Return (X, Y) of the center of cell containing provided text 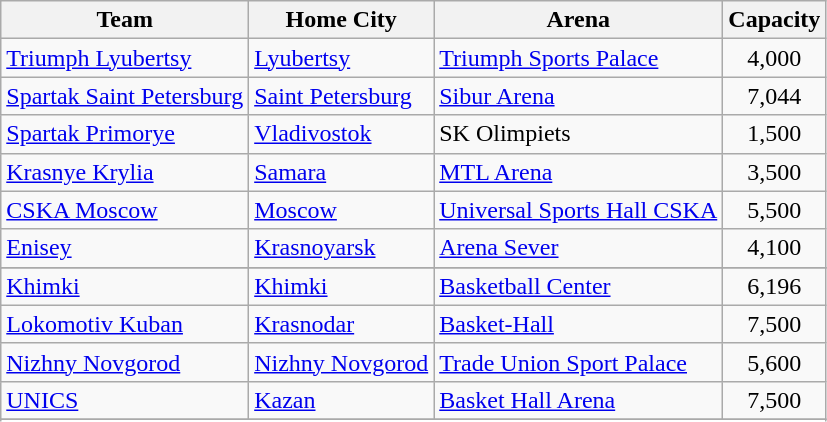
Krasnye Krylia (125, 172)
Lokomotiv Kuban (125, 324)
Saint Petersburg (342, 96)
Spartak Primorye (125, 134)
Kazan (342, 400)
Triumph Sports Palace (578, 58)
Arena Sever (578, 248)
Arena (578, 20)
Trade Union Sport Palace (578, 362)
Home City (342, 20)
Universal Sports Hall CSKA (578, 210)
Moscow (342, 210)
Triumph Lyubertsy (125, 58)
5,500 (774, 210)
Vladivostok (342, 134)
Basket Hall Arena (578, 400)
5,600 (774, 362)
4,000 (774, 58)
Krasnodar (342, 324)
Basketball Center (578, 286)
Sibur Arena (578, 96)
Basket-Hall (578, 324)
Enisey (125, 248)
MTL Arena (578, 172)
Krasnoyarsk (342, 248)
3,500 (774, 172)
Team (125, 20)
6,196 (774, 286)
Samara (342, 172)
CSKA Moscow (125, 210)
7,044 (774, 96)
Capacity (774, 20)
4,100 (774, 248)
UNICS (125, 400)
SK Olimpiets (578, 134)
Spartak Saint Petersburg (125, 96)
1,500 (774, 134)
Lyubertsy (342, 58)
